Extract the (x, y) coordinate from the center of the cell holding the provided text.  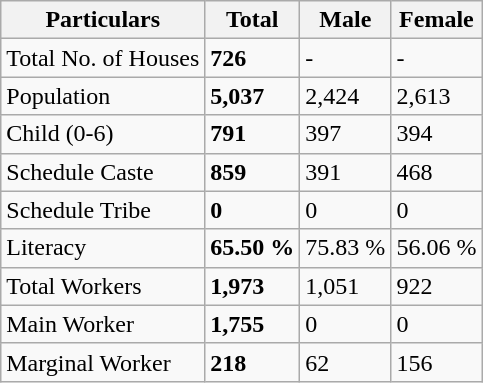
Literacy (103, 248)
Marginal Worker (103, 362)
2,613 (436, 96)
Schedule Caste (103, 172)
Total Workers (103, 286)
Population (103, 96)
1,755 (252, 324)
Schedule Tribe (103, 210)
922 (436, 286)
1,973 (252, 286)
859 (252, 172)
2,424 (346, 96)
391 (346, 172)
397 (346, 134)
394 (436, 134)
62 (346, 362)
Male (346, 20)
Female (436, 20)
65.50 % (252, 248)
Total No. of Houses (103, 58)
56.06 % (436, 248)
5,037 (252, 96)
Child (0-6) (103, 134)
218 (252, 362)
468 (436, 172)
1,051 (346, 286)
Particulars (103, 20)
Main Worker (103, 324)
Total (252, 20)
75.83 % (346, 248)
156 (436, 362)
791 (252, 134)
726 (252, 58)
